Return the [X, Y] coordinate for the center point of the cell that contains the specified text.  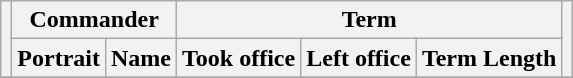
Name [140, 58]
Commander [94, 20]
Portrait [59, 58]
Term [370, 20]
Took office [239, 58]
Left office [359, 58]
Term Length [489, 58]
